For the text-containing cell, return its midpoint in (x, y) coordinate format. 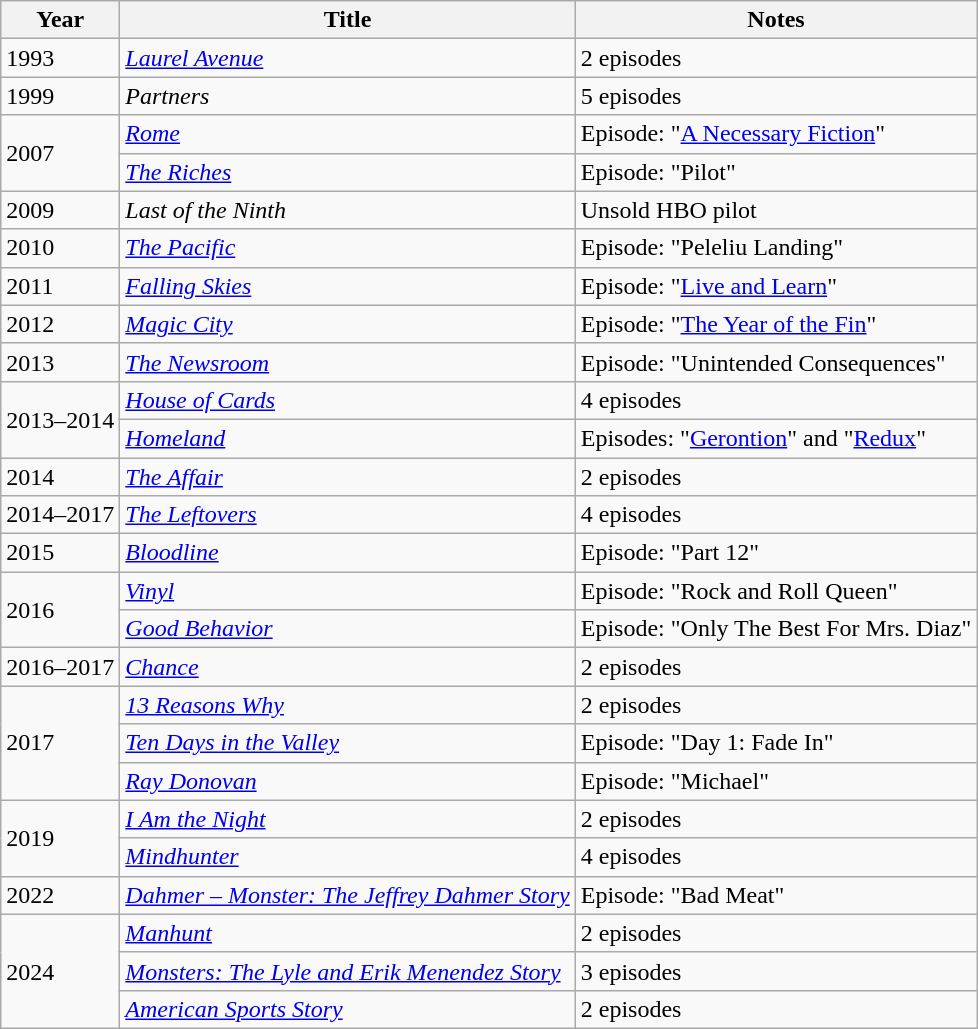
2016–2017 (60, 667)
2014 (60, 477)
Falling Skies (348, 286)
Good Behavior (348, 629)
Episode: "Day 1: Fade In" (776, 743)
Episode: "Bad Meat" (776, 895)
2015 (60, 553)
Dahmer – Monster: The Jeffrey Dahmer Story (348, 895)
2017 (60, 743)
Episode: "Michael" (776, 781)
Vinyl (348, 591)
2016 (60, 610)
Episode: "Unintended Consequences" (776, 362)
Ray Donovan (348, 781)
1999 (60, 96)
Episode: "The Year of the Fin" (776, 324)
I Am the Night (348, 819)
Partners (348, 96)
Chance (348, 667)
Episode: "Only The Best For Mrs. Diaz" (776, 629)
2009 (60, 210)
The Leftovers (348, 515)
5 episodes (776, 96)
2014–2017 (60, 515)
Year (60, 20)
Episode: "A Necessary Fiction" (776, 134)
2012 (60, 324)
House of Cards (348, 400)
2024 (60, 971)
Monsters: The Lyle and Erik Menendez Story (348, 971)
The Riches (348, 172)
Laurel Avenue (348, 58)
Rome (348, 134)
Last of the Ninth (348, 210)
Magic City (348, 324)
2019 (60, 838)
2011 (60, 286)
The Pacific (348, 248)
Homeland (348, 438)
Notes (776, 20)
2013 (60, 362)
2007 (60, 153)
Episode: "Part 12" (776, 553)
The Affair (348, 477)
2010 (60, 248)
The Newsroom (348, 362)
Episodes: "Gerontion" and "Redux" (776, 438)
Manhunt (348, 933)
Episode: "Rock and Roll Queen" (776, 591)
Unsold HBO pilot (776, 210)
Ten Days in the Valley (348, 743)
Mindhunter (348, 857)
2022 (60, 895)
Bloodline (348, 553)
Episode: "Pilot" (776, 172)
2013–2014 (60, 419)
Episode: "Peleliu Landing" (776, 248)
3 episodes (776, 971)
American Sports Story (348, 1009)
1993 (60, 58)
Episode: "Live and Learn" (776, 286)
13 Reasons Why (348, 705)
Title (348, 20)
